Search for the cell housing the specified text and yield its (x, y) center coordinate. 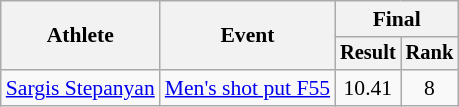
Rank (430, 54)
Final (396, 19)
Event (248, 36)
Men's shot put F55 (248, 88)
Athlete (80, 36)
Sargis Stepanyan (80, 88)
Result (368, 54)
8 (430, 88)
10.41 (368, 88)
